Return [X, Y] of the center of cell containing provided text 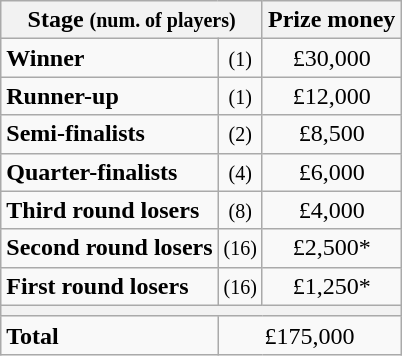
Runner-up [110, 96]
Semi-finalists [110, 134]
Quarter-finalists [110, 172]
£175,000 [310, 335]
Second round losers [110, 248]
£2,500* [331, 248]
(4) [240, 172]
Winner [110, 58]
Prize money [331, 20]
£8,500 [331, 134]
£6,000 [331, 172]
£1,250* [331, 286]
Third round losers [110, 210]
(2) [240, 134]
Total [110, 335]
First round losers [110, 286]
£12,000 [331, 96]
(8) [240, 210]
Stage (num. of players) [132, 20]
£4,000 [331, 210]
£30,000 [331, 58]
